Determine the (x, y) coordinate at the center of the cell enclosing the given text.  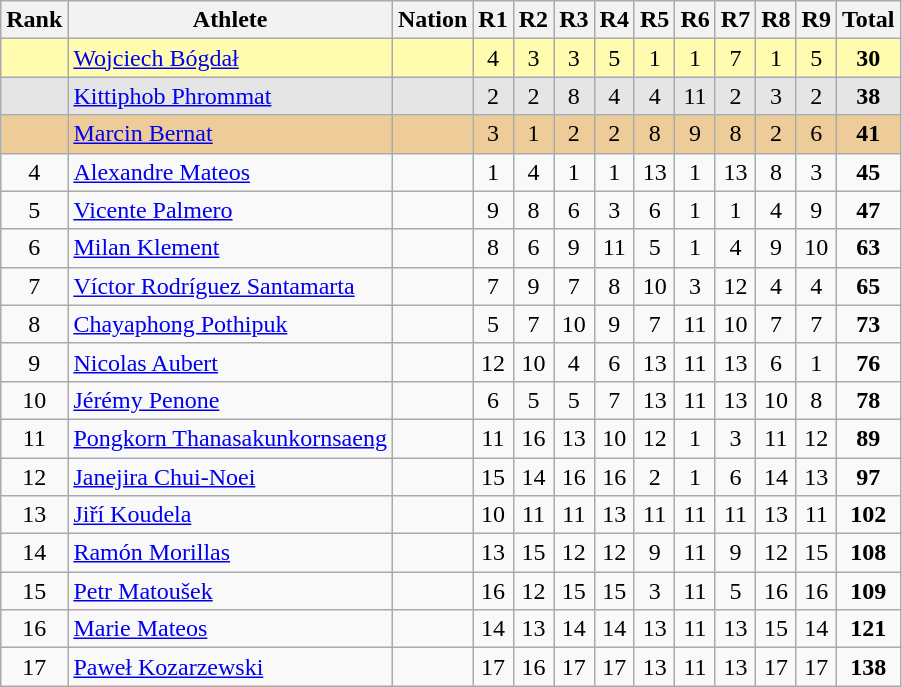
Nation (432, 20)
Total (868, 20)
Pongkorn Thanasakunkornsaeng (230, 438)
Paweł Kozarzewski (230, 667)
Chayaphong Pothipuk (230, 324)
Petr Matoušek (230, 591)
73 (868, 324)
102 (868, 515)
Wojciech Bógdał (230, 58)
R6 (695, 20)
63 (868, 248)
Janejira Chui-Noei (230, 477)
109 (868, 591)
Ramón Morillas (230, 553)
45 (868, 172)
Athlete (230, 20)
78 (868, 400)
65 (868, 286)
R8 (776, 20)
Jérémy Penone (230, 400)
Vicente Palmero (230, 210)
R4 (614, 20)
138 (868, 667)
Marie Mateos (230, 629)
Alexandre Mateos (230, 172)
Marcin Bernat (230, 134)
38 (868, 96)
121 (868, 629)
41 (868, 134)
Nicolas Aubert (230, 362)
R3 (574, 20)
R5 (654, 20)
30 (868, 58)
Víctor Rodríguez Santamarta (230, 286)
97 (868, 477)
47 (868, 210)
Kittiphob Phrommat (230, 96)
R7 (735, 20)
108 (868, 553)
Jiří Koudela (230, 515)
Rank (34, 20)
76 (868, 362)
R1 (493, 20)
R9 (816, 20)
R2 (533, 20)
89 (868, 438)
Milan Klement (230, 248)
